Provide the [x, y] coordinate of the cell's center where the given text is located.  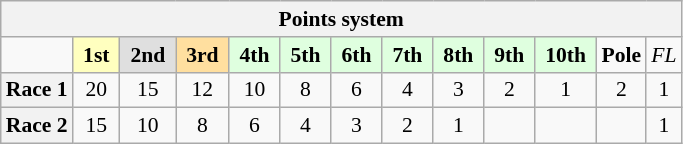
20 [96, 90]
9th [510, 55]
10th [566, 55]
Race 1 [37, 90]
6th [356, 55]
FL [664, 55]
1st [96, 55]
7th [408, 55]
2nd [148, 55]
Race 2 [37, 126]
Pole [622, 55]
5th [306, 55]
12 [202, 90]
3rd [202, 55]
Points system [342, 19]
8th [458, 55]
4th [254, 55]
